Determine the [X, Y] coordinate at the center of the cell enclosing the given text.  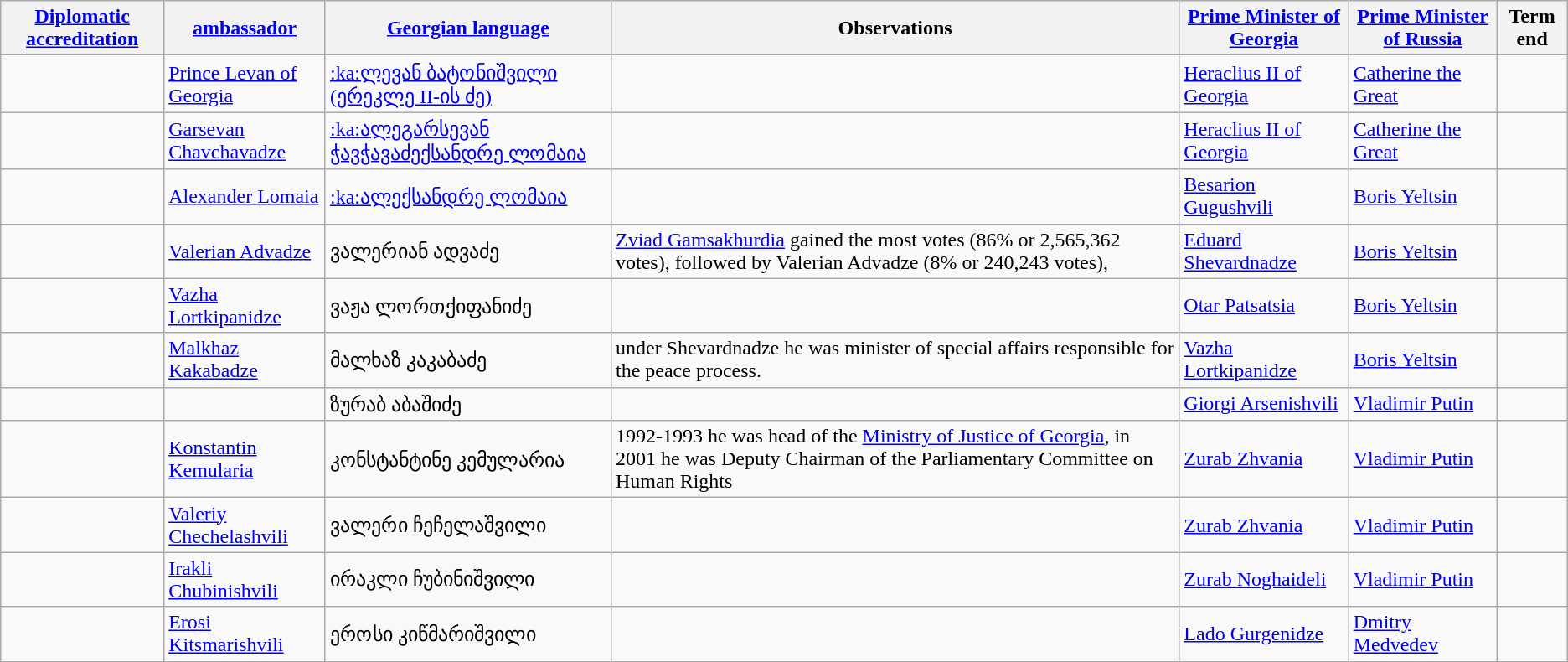
:ka:ლევან ბატონიშვილი (ერეკლე II-ის ძე) [467, 84]
Zviad Gamsakhurdia gained the most votes (86% or 2,565,362 votes), followed by Valerian Advadze (8% or 240,243 votes), [895, 251]
Otar Patsatsia [1264, 305]
under Shevardnadze he was minister of special affairs responsible for the peace process. [895, 360]
Irakli Chubinishvili [245, 580]
Konstantin Kemularia [245, 459]
1992-1993 he was head of the Ministry of Justice of Georgia, in 2001 he was Deputy Chairman of the Parliamentary Committee on Human Rights [895, 459]
:ka:ალექსანდრე ლომაია [467, 196]
Erosi Kitsmarishvili [245, 634]
Malkhaz Kakabadze [245, 360]
Valerian Advadze [245, 251]
Alexander Lomaia [245, 196]
Georgian language [467, 28]
Term end [1532, 28]
ვალერიან ადვაძე [467, 251]
:ka:ალეგარსევან ჭავჭავაძექსანდრე ლომაია [467, 141]
Prime Minister of Georgia [1264, 28]
კონსტანტინე კემულარია [467, 459]
Giorgi Arsenishvili [1264, 404]
ზურაბ აბაშიძე [467, 404]
Lado Gurgenidze [1264, 634]
Observations [895, 28]
Diplomatic accreditation [82, 28]
ambassador [245, 28]
Prince Levan of Georgia [245, 84]
ეროსი კიწმარიშვილი [467, 634]
Prime Minister of Russia [1422, 28]
Zurab Noghaideli [1264, 580]
Garsevan Chavchavadze [245, 141]
Besarion Gugushvili [1264, 196]
Valeriy Chechelashvili [245, 525]
მალხაზ კაკაბაძე [467, 360]
Eduard Shevardnadze [1264, 251]
ირაკლი ჩუბინიშვილი [467, 580]
ვაჟა ლორთქიფანიძე [467, 305]
ვალერი ჩეჩელაშვილი [467, 525]
Dmitry Medvedev [1422, 634]
